Capture the cell that displays the provided text and extract its (x, y) central coordinate. 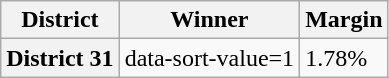
data-sort-value=1 (210, 58)
District 31 (60, 58)
District (60, 20)
Winner (210, 20)
1.78% (344, 58)
Margin (344, 20)
